Detect which cell encompasses the target text, then output its (x, y) center coordinate. 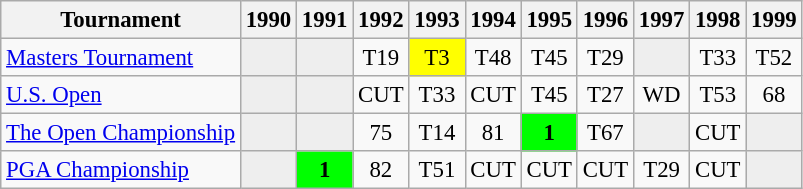
1991 (325, 20)
T51 (437, 170)
T27 (605, 95)
1997 (661, 20)
1999 (774, 20)
T48 (493, 58)
Masters Tournament (121, 58)
Tournament (121, 20)
82 (381, 170)
1994 (493, 20)
1992 (381, 20)
1995 (549, 20)
T3 (437, 58)
T19 (381, 58)
The Open Championship (121, 133)
PGA Championship (121, 170)
WD (661, 95)
T53 (718, 95)
U.S. Open (121, 95)
T14 (437, 133)
1996 (605, 20)
1993 (437, 20)
T52 (774, 58)
T67 (605, 133)
75 (381, 133)
1990 (268, 20)
81 (493, 133)
68 (774, 95)
1998 (718, 20)
